From the cell containing the given text, extract its center point as (X, Y) coordinate. 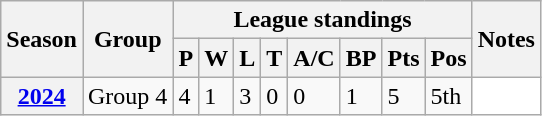
W (216, 58)
L (248, 58)
P (186, 58)
Season (42, 39)
3 (248, 96)
5th (448, 96)
5 (404, 96)
Group (127, 39)
T (274, 58)
BP (361, 58)
Pos (448, 58)
Pts (404, 58)
Notes (506, 39)
2024 (42, 96)
A/C (314, 58)
Group 4 (127, 96)
League standings (322, 20)
4 (186, 96)
